Find where the given text appears and provide that cell's center as (x, y) coordinate. 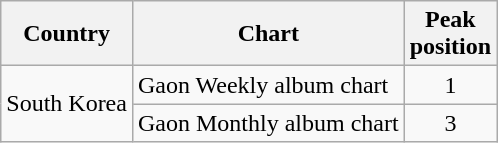
1 (450, 85)
Gaon Weekly album chart (268, 85)
3 (450, 123)
Peakposition (450, 34)
Gaon Monthly album chart (268, 123)
Chart (268, 34)
Country (67, 34)
South Korea (67, 104)
